Determine the [X, Y] coordinate at the center of the cell enclosing the given text.  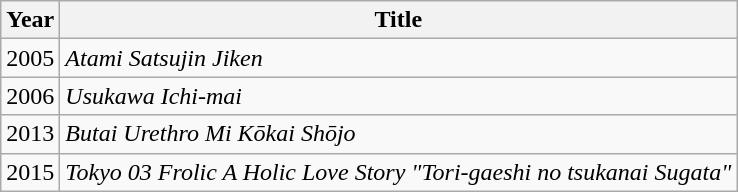
Butai Urethro Mi Kōkai Shōjo [398, 134]
Atami Satsujin Jiken [398, 58]
2013 [30, 134]
2005 [30, 58]
Tokyo 03 Frolic A Holic Love Story "Tori-gaeshi no tsukanai Sugata" [398, 172]
2015 [30, 172]
2006 [30, 96]
Year [30, 20]
Title [398, 20]
Usukawa Ichi-mai [398, 96]
